Detect which cell encompasses the target text, then output its (x, y) center coordinate. 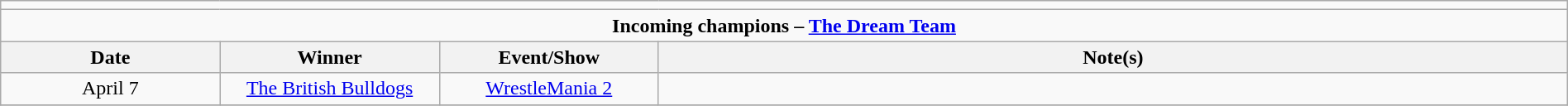
April 7 (111, 89)
Event/Show (549, 57)
Incoming champions – The Dream Team (784, 26)
Note(s) (1113, 57)
The British Bulldogs (329, 89)
Winner (329, 57)
WrestleMania 2 (549, 89)
Date (111, 57)
